Provide the [X, Y] coordinate of the cell's center where the given text is located.  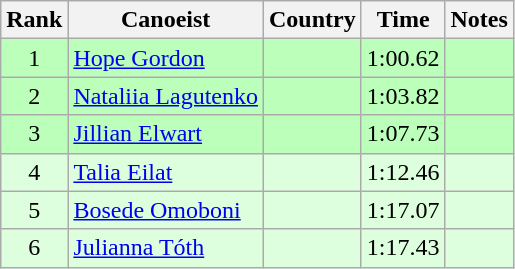
Rank [34, 20]
Talia Eilat [166, 172]
Notes [479, 20]
1:17.43 [403, 248]
1:03.82 [403, 96]
1 [34, 58]
1:17.07 [403, 210]
Country [313, 20]
6 [34, 248]
1:12.46 [403, 172]
Time [403, 20]
4 [34, 172]
Julianna Tóth [166, 248]
5 [34, 210]
1:00.62 [403, 58]
Bosede Omoboni [166, 210]
3 [34, 134]
Hope Gordon [166, 58]
1:07.73 [403, 134]
Jillian Elwart [166, 134]
Nataliia Lagutenko [166, 96]
Canoeist [166, 20]
2 [34, 96]
